Pinpoint the cell where the given text exists, returning its (X, Y) midpoint coordinate. 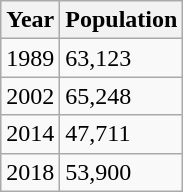
53,900 (122, 172)
63,123 (122, 58)
1989 (30, 58)
2018 (30, 172)
2002 (30, 96)
Population (122, 20)
2014 (30, 134)
47,711 (122, 134)
65,248 (122, 96)
Year (30, 20)
